Extract the [x, y] coordinate from the center of the cell holding the provided text.  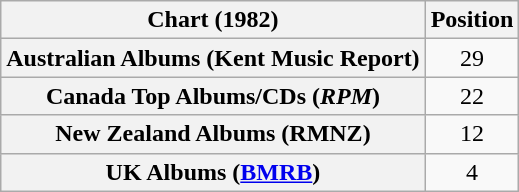
Position [472, 20]
Canada Top Albums/CDs (RPM) [213, 96]
Australian Albums (Kent Music Report) [213, 58]
UK Albums (BMRB) [213, 172]
12 [472, 134]
29 [472, 58]
22 [472, 96]
4 [472, 172]
Chart (1982) [213, 20]
New Zealand Albums (RMNZ) [213, 134]
